Search for the cell housing the specified text and yield its [x, y] center coordinate. 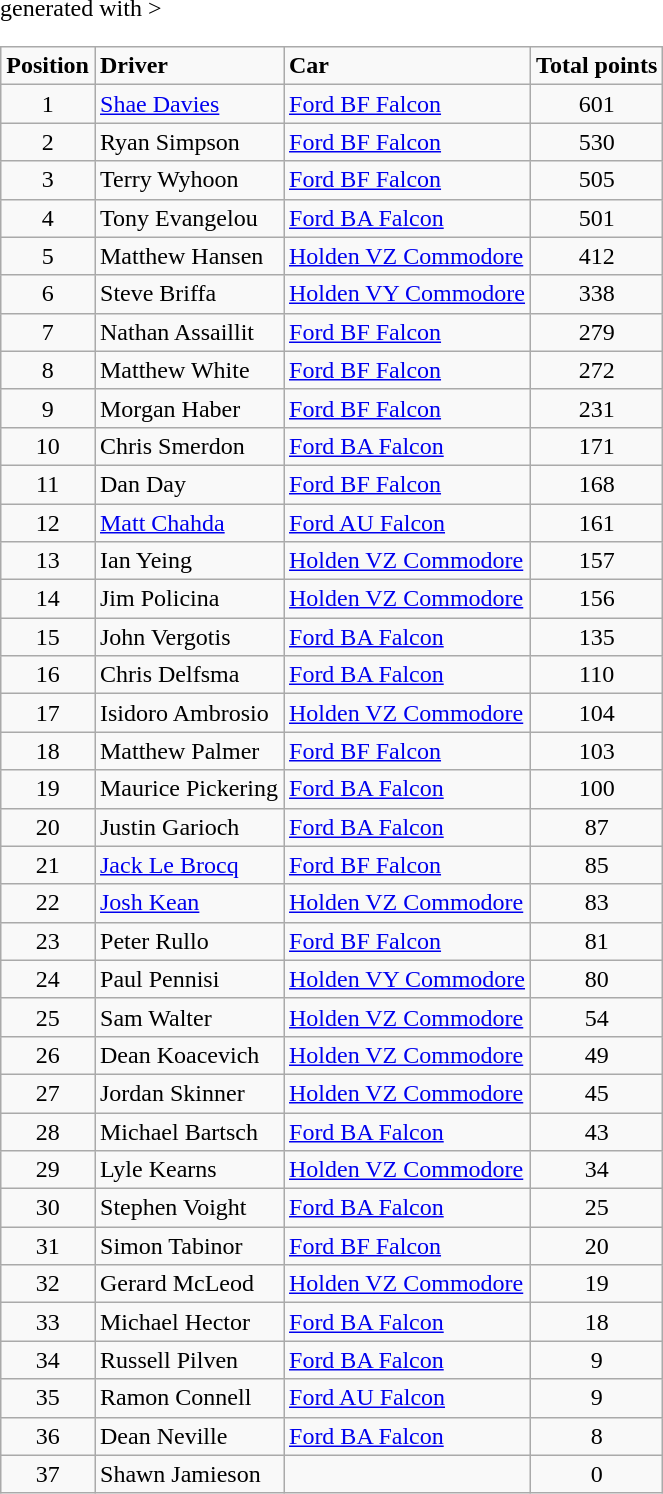
Ian Yeing [188, 561]
412 [597, 256]
Jack Le Brocq [188, 865]
Matthew White [188, 370]
Isidoro Ambrosio [188, 713]
54 [597, 1017]
Steve Briffa [188, 294]
21 [48, 865]
Michael Hector [188, 1322]
43 [597, 1131]
12 [48, 523]
272 [597, 370]
80 [597, 979]
30 [48, 1208]
Morgan Haber [188, 408]
Shawn Jamieson [188, 1474]
Michael Bartsch [188, 1131]
501 [597, 218]
231 [597, 408]
2 [48, 142]
Ryan Simpson [188, 142]
110 [597, 675]
John Vergotis [188, 637]
156 [597, 599]
Dean Koacevich [188, 1055]
Gerard McLeod [188, 1284]
135 [597, 637]
Matthew Palmer [188, 751]
22 [48, 903]
3 [48, 180]
Jim Policina [188, 599]
6 [48, 294]
17 [48, 713]
Driver [188, 66]
161 [597, 523]
Maurice Pickering [188, 789]
5 [48, 256]
Stephen Voight [188, 1208]
279 [597, 332]
13 [48, 561]
7 [48, 332]
Terry Wyhoon [188, 180]
16 [48, 675]
103 [597, 751]
27 [48, 1093]
601 [597, 104]
Justin Garioch [188, 827]
Josh Kean [188, 903]
Tony Evangelou [188, 218]
Chris Delfsma [188, 675]
Total points [597, 66]
26 [48, 1055]
100 [597, 789]
33 [48, 1322]
49 [597, 1055]
32 [48, 1284]
1 [48, 104]
Russell Pilven [188, 1360]
Ramon Connell [188, 1398]
4 [48, 218]
168 [597, 484]
Peter Rullo [188, 941]
85 [597, 865]
0 [597, 1474]
14 [48, 599]
24 [48, 979]
157 [597, 561]
10 [48, 446]
11 [48, 484]
Lyle Kearns [188, 1170]
36 [48, 1436]
45 [597, 1093]
81 [597, 941]
Car [408, 66]
Dan Day [188, 484]
37 [48, 1474]
23 [48, 941]
Position [48, 66]
338 [597, 294]
Paul Pennisi [188, 979]
87 [597, 827]
83 [597, 903]
Simon Tabinor [188, 1246]
Shae Davies [188, 104]
505 [597, 180]
Matt Chahda [188, 523]
15 [48, 637]
530 [597, 142]
Chris Smerdon [188, 446]
28 [48, 1131]
171 [597, 446]
31 [48, 1246]
Nathan Assaillit [188, 332]
Dean Neville [188, 1436]
29 [48, 1170]
Matthew Hansen [188, 256]
Jordan Skinner [188, 1093]
35 [48, 1398]
Sam Walter [188, 1017]
104 [597, 713]
